Identify which cell holds the provided text, then report its [x, y] central coordinate. 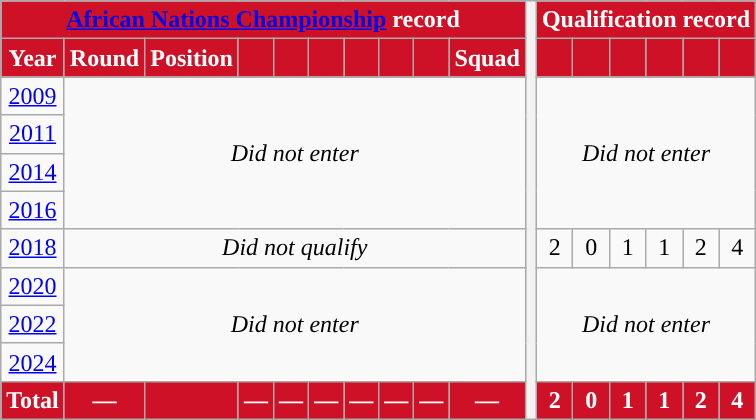
2011 [33, 134]
2009 [33, 96]
2014 [33, 172]
2024 [33, 362]
African Nations Championship record [264, 20]
2016 [33, 210]
Did not qualify [294, 248]
2022 [33, 324]
Round [104, 58]
Squad [487, 58]
2020 [33, 286]
Year [33, 58]
Qualification record [646, 20]
2018 [33, 248]
Position [192, 58]
Total [33, 400]
